Locate the cell with the specified text and output its (X, Y) center coordinate. 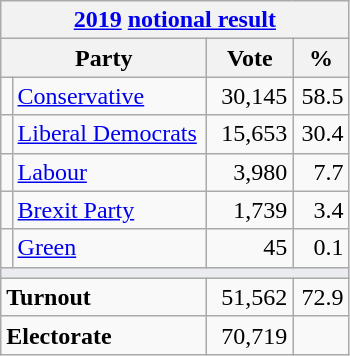
15,653 (250, 134)
30.4 (321, 134)
% (321, 58)
58.5 (321, 96)
7.7 (321, 172)
Brexit Party (110, 210)
Vote (250, 58)
Liberal Democrats (110, 134)
45 (250, 248)
Party (104, 58)
70,719 (250, 335)
Green (110, 248)
72.9 (321, 297)
51,562 (250, 297)
Electorate (104, 335)
2019 notional result (175, 20)
30,145 (250, 96)
Turnout (104, 297)
0.1 (321, 248)
Labour (110, 172)
Conservative (110, 96)
3,980 (250, 172)
3.4 (321, 210)
1,739 (250, 210)
